Identify which cell holds the provided text, then report its [X, Y] central coordinate. 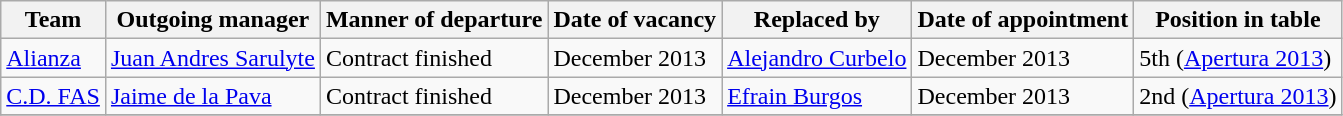
Outgoing manager [212, 20]
Juan Andres Sarulyte [212, 58]
Position in table [1238, 20]
Replaced by [817, 20]
2nd (Apertura 2013) [1238, 96]
Date of appointment [1023, 20]
Alianza [54, 58]
Efrain Burgos [817, 96]
5th (Apertura 2013) [1238, 58]
Date of vacancy [635, 20]
C.D. FAS [54, 96]
Jaime de la Pava [212, 96]
Alejandro Curbelo [817, 58]
Team [54, 20]
Manner of departure [434, 20]
